Return [x, y] of the center of cell containing provided text 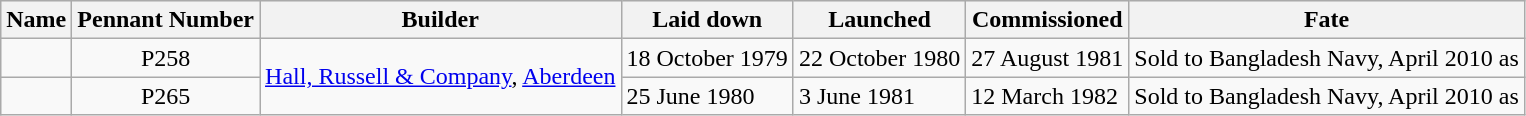
Fate [1326, 20]
27 August 1981 [1048, 58]
Laid down [707, 20]
P258 [166, 58]
3 June 1981 [879, 96]
Name [36, 20]
25 June 1980 [707, 96]
Builder [440, 20]
18 October 1979 [707, 58]
12 March 1982 [1048, 96]
Pennant Number [166, 20]
Commissioned [1048, 20]
Launched [879, 20]
22 October 1980 [879, 58]
Hall, Russell & Company, Aberdeen [440, 77]
P265 [166, 96]
